Provide the [X, Y] coordinate of the cell's center where the given text is located.  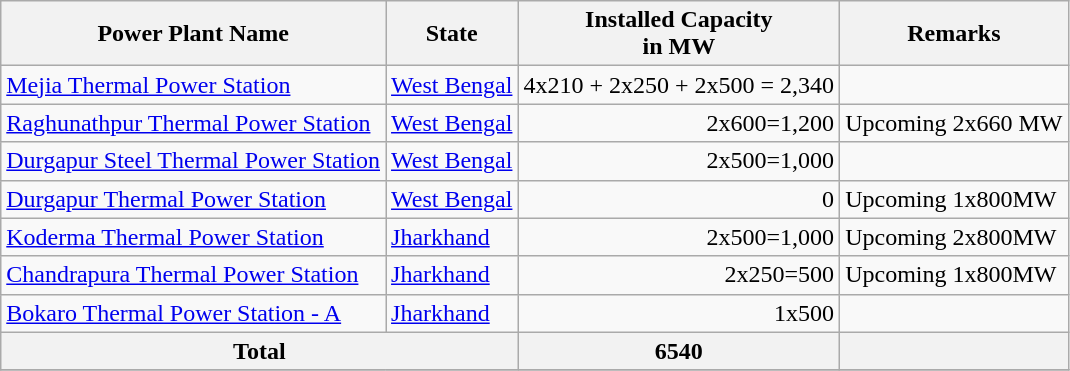
Durgapur Thermal Power Station [194, 199]
Raghunathpur Thermal Power Station [194, 123]
2x600=1,200 [679, 123]
Total [260, 351]
Bokaro Thermal Power Station - A [194, 313]
6540 [679, 351]
Power Plant Name [194, 34]
Installed Capacityin MW [679, 34]
Upcoming 2x660 MW [954, 123]
Durgapur Steel Thermal Power Station [194, 161]
Upcoming 2x800MW [954, 237]
Remarks [954, 34]
0 [679, 199]
Mejia Thermal Power Station [194, 85]
Koderma Thermal Power Station [194, 237]
4x210 + 2x250 + 2x500 = 2,340 [679, 85]
Chandrapura Thermal Power Station [194, 275]
State [452, 34]
2x250=500 [679, 275]
1x500 [679, 313]
